Extract the [X, Y] coordinate from the center of the cell holding the provided text.  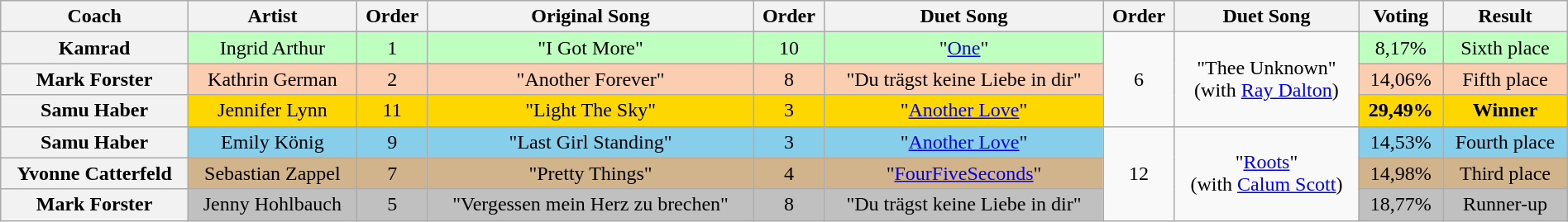
Result [1505, 17]
Original Song [590, 17]
Kamrad [94, 48]
Fifth place [1505, 79]
5 [392, 205]
Runner-up [1505, 205]
"Last Girl Standing" [590, 142]
10 [789, 48]
1 [392, 48]
Jenny Hohlbauch [272, 205]
Voting [1401, 17]
Sebastian Zappel [272, 173]
Yvonne Catterfeld [94, 173]
"Pretty Things" [590, 173]
"I Got More" [590, 48]
18,77% [1401, 205]
"FourFiveSeconds" [964, 173]
6 [1139, 79]
"Roots" (with Calum Scott) [1267, 173]
"Light The Sky" [590, 111]
12 [1139, 173]
Third place [1505, 173]
"Vergessen mein Herz zu brechen" [590, 205]
11 [392, 111]
"Thee Unknown" (with Ray Dalton) [1267, 79]
Winner [1505, 111]
Kathrin German [272, 79]
Sixth place [1505, 48]
7 [392, 173]
29,49% [1401, 111]
4 [789, 173]
"One" [964, 48]
Fourth place [1505, 142]
Coach [94, 17]
Jennifer Lynn [272, 111]
2 [392, 79]
"Another Forever" [590, 79]
Emily König [272, 142]
14,06% [1401, 79]
14,98% [1401, 173]
Artist [272, 17]
Ingrid Arthur [272, 48]
9 [392, 142]
14,53% [1401, 142]
8,17% [1401, 48]
